Locate the cell with the specified text and output its [x, y] center coordinate. 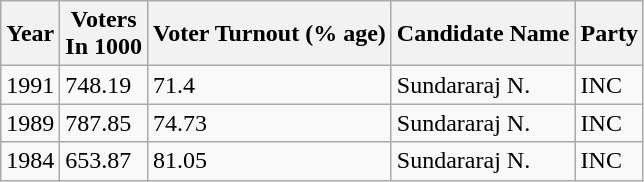
71.4 [270, 85]
Voter Turnout (% age) [270, 34]
VotersIn 1000 [104, 34]
748.19 [104, 85]
81.05 [270, 161]
1984 [30, 161]
787.85 [104, 123]
Party [609, 34]
1991 [30, 85]
Candidate Name [483, 34]
Year [30, 34]
1989 [30, 123]
653.87 [104, 161]
74.73 [270, 123]
